Return the (X, Y) coordinate for the center point of the cell that contains the specified text.  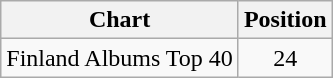
Position (285, 20)
24 (285, 58)
Finland Albums Top 40 (120, 58)
Chart (120, 20)
